For the text-containing cell, return its midpoint in (X, Y) coordinate format. 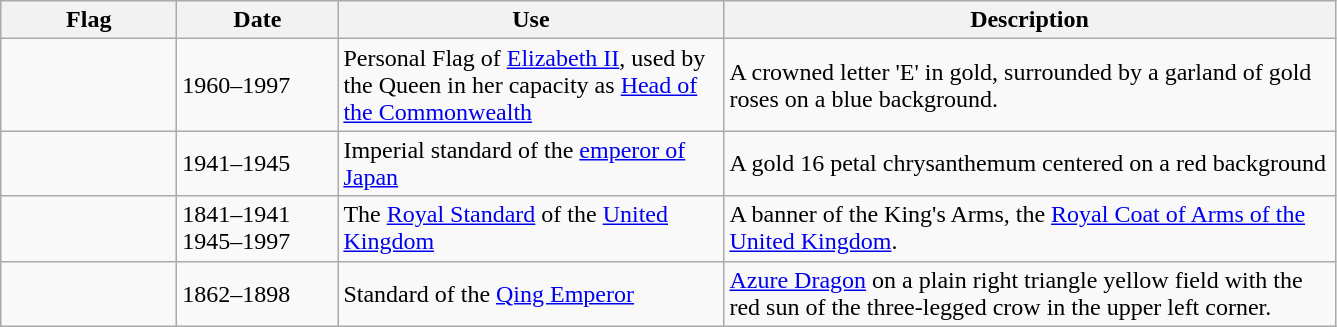
1862–1898 (258, 294)
The Royal Standard of the United Kingdom (531, 228)
Azure Dragon on a plain right triangle yellow field with the red sun of the three-legged crow in the upper left corner. (1030, 294)
Standard of the Qing Emperor (531, 294)
1941–1945 (258, 164)
Use (531, 20)
Description (1030, 20)
Imperial standard of the emperor of Japan (531, 164)
A crowned letter 'E' in gold, surrounded by a garland of gold roses on a blue background. (1030, 85)
Flag (89, 20)
1841–19411945–1997 (258, 228)
Date (258, 20)
A banner of the King's Arms, the Royal Coat of Arms of the United Kingdom. (1030, 228)
A gold 16 petal chrysanthemum centered on a red background (1030, 164)
Personal Flag of Elizabeth II, used by the Queen in her capacity as Head of the Commonwealth (531, 85)
1960–1997 (258, 85)
